Detect which cell encompasses the target text, then output its [X, Y] center coordinate. 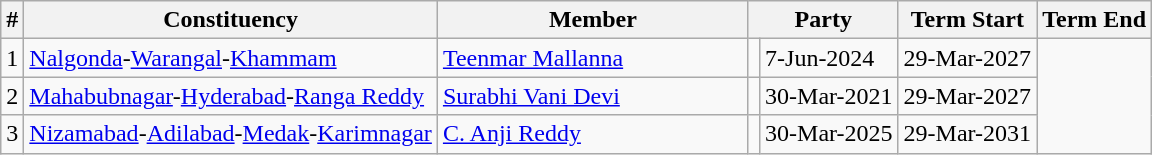
C. Anji Reddy [592, 134]
Constituency [231, 20]
29-Mar-2031 [968, 134]
30-Mar-2021 [830, 96]
Member [592, 20]
Surabhi Vani Devi [592, 96]
# [12, 20]
Mahabubnagar-Hyderabad-Ranga Reddy [231, 96]
1 [12, 58]
Nalgonda-Warangal-Khammam [231, 58]
2 [12, 96]
Term Start [968, 20]
30-Mar-2025 [830, 134]
Nizamabad-Adilabad-Medak-Karimnagar [231, 134]
Teenmar Mallanna [592, 58]
Party [823, 20]
7-Jun-2024 [830, 58]
3 [12, 134]
Term End [1094, 20]
